Locate the cell with the specified text and output its [x, y] center coordinate. 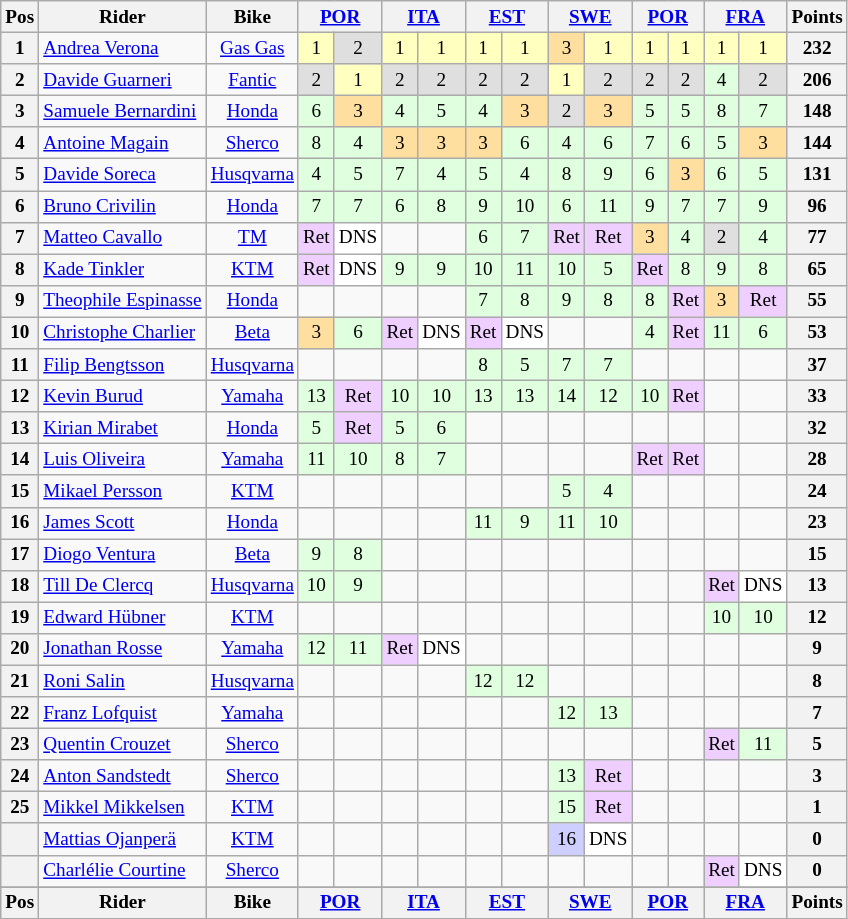
65 [817, 270]
33 [817, 396]
Roni Salin [122, 681]
Bruno Crivilin [122, 206]
25 [20, 808]
37 [817, 365]
Luis Oliveira [122, 460]
Till De Clercq [122, 586]
96 [817, 206]
Diogo Ventura [122, 554]
Jonathan Rosse [122, 649]
Gas Gas [252, 48]
Mikkel Mikkelsen [122, 808]
Anton Sandstedt [122, 776]
Mikael Persson [122, 491]
Edward Hübner [122, 618]
22 [20, 713]
Mattias Ojanperä [122, 839]
144 [817, 143]
Davide Soreca [122, 175]
Antoine Magain [122, 143]
Kirian Mirabet [122, 428]
TM [252, 238]
Franz Lofquist [122, 713]
19 [20, 618]
Matteo Cavallo [122, 238]
77 [817, 238]
Theophile Espinasse [122, 301]
20 [20, 649]
James Scott [122, 523]
Charlélie Courtine [122, 871]
Fantic [252, 80]
Andrea Verona [122, 48]
55 [817, 301]
131 [817, 175]
Christophe Charlier [122, 333]
206 [817, 80]
17 [20, 554]
Samuele Bernardini [122, 111]
53 [817, 333]
Filip Bengtsson [122, 365]
232 [817, 48]
Davide Guarneri [122, 80]
Kade Tinkler [122, 270]
Kevin Burud [122, 396]
148 [817, 111]
18 [20, 586]
21 [20, 681]
Quentin Crouzet [122, 744]
32 [817, 428]
28 [817, 460]
